Pinpoint the cell where the given text exists, returning its (X, Y) midpoint coordinate. 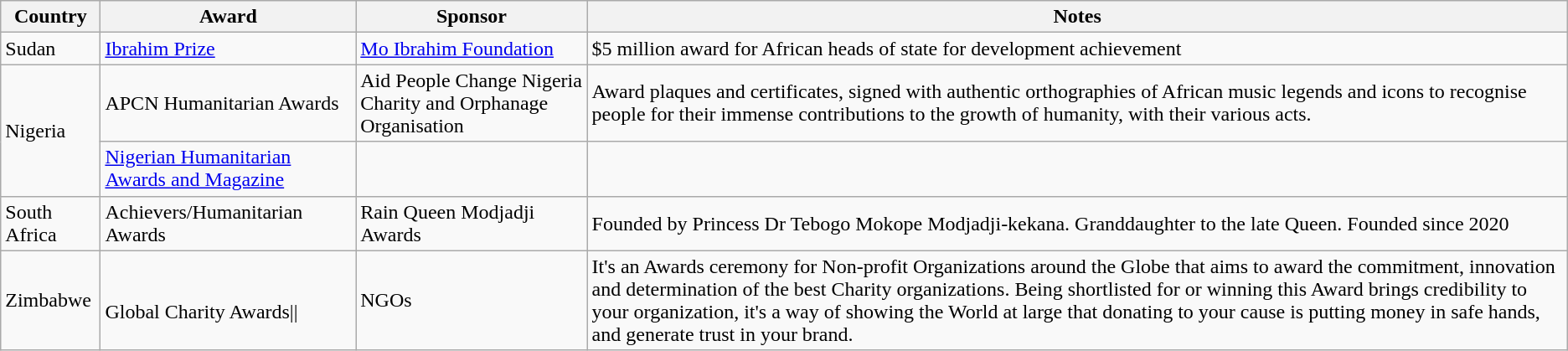
Founded by Princess Dr Tebogo Mokope Modjadji-kekana. Granddaughter to the late Queen. Founded since 2020 (1077, 223)
Global Charity Awards|| (228, 300)
NGOs (472, 300)
Notes (1077, 17)
Ibrahim Prize (228, 49)
Zimbabwe (50, 300)
Nigerian Humanitarian Awards and Magazine (228, 169)
Country (50, 17)
Nigeria (50, 131)
APCN Humanitarian Awards (228, 103)
Achievers/Humanitarian Awards (228, 223)
$5 million award for African heads of state for development achievement (1077, 49)
Rain Queen Modjadji Awards (472, 223)
Aid People Change Nigeria Charity and Orphanage Organisation (472, 103)
Sudan (50, 49)
Award (228, 17)
South Africa (50, 223)
Sponsor (472, 17)
Mo Ibrahim Foundation (472, 49)
